Scan for the cell matching the given text and deliver its (X, Y) coordinate at center. 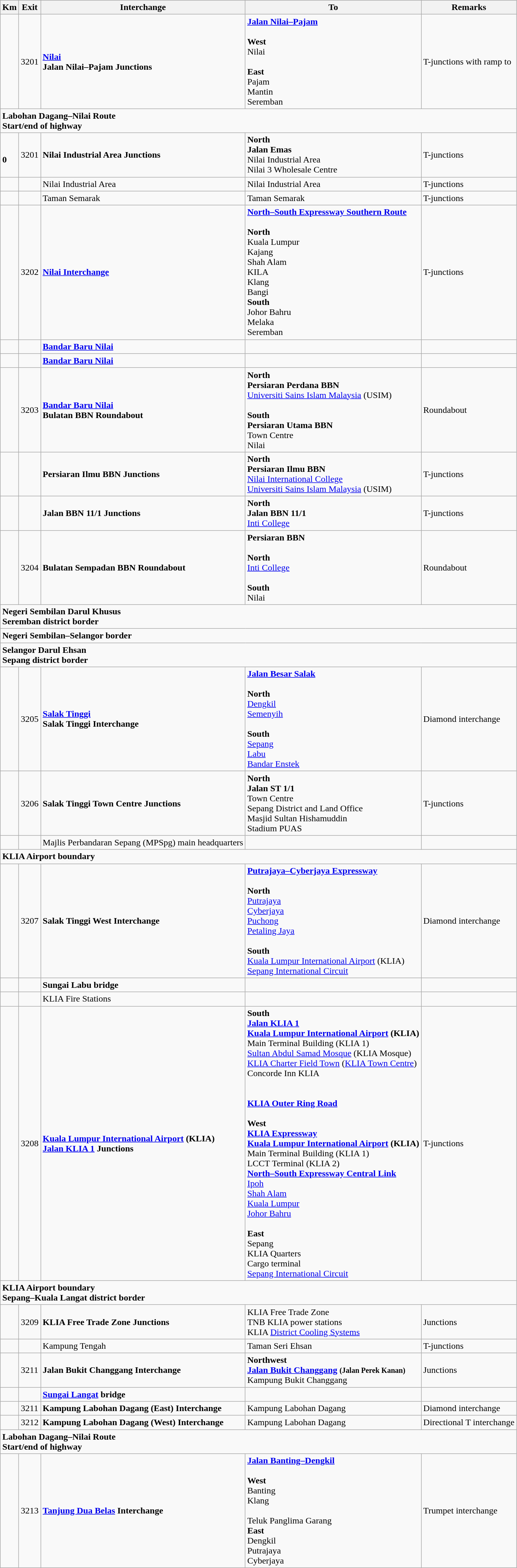
Negeri Sembilan–Selangor border (258, 636)
Trumpet interchange (469, 1511)
3205 (30, 719)
Bandar Baru NilaiBulatan BBN Roundabout (143, 410)
3213 (30, 1511)
3203 (30, 410)
Taman Seri Ehsan (333, 1346)
Tanjung Dua Belas Interchange (143, 1511)
To (333, 7)
3202 (30, 272)
Kampung Tengah (143, 1346)
Kampung Labohan Dagang (East) Interchange (143, 1408)
3204 (30, 568)
KLIA Free Trade Zone Junctions (143, 1322)
Jalan Bukit Changgang Interchange (143, 1370)
Jalan Banting–DengkilWest Banting KlangTeluk Panglima GarangEast Dengkil Putrajaya Cyberjaya (333, 1511)
NorthPersiaran Ilmu BBNNilai International College Universiti Sains Islam Malaysia (USIM) (333, 474)
Salak Tinggi Town Centre Junctions (143, 803)
T-junctions with ramp to (469, 62)
Salak Tinggi West Interchange (143, 921)
Directional T interchange (469, 1423)
Remarks (469, 7)
Jalan Nilai–PajamWest NilaiEast Pajam Mantin Seremban (333, 62)
Exit (30, 7)
NorthPersiaran Perdana BBNUniversiti Sains Islam Malaysia (USIM) South Persiaran Utama BBNTown CentreNilai (333, 410)
North–South Expressway Southern RouteNorthKuala LumpurKajangShah AlamKILAKlangBangiSouth Johor BahruMelakaSeremban (333, 272)
NilaiJalan Nilai–Pajam Junctions (143, 62)
3208 (30, 1143)
Nilai Industrial Area Junctions (143, 155)
3207 (30, 921)
KLIA Free Trade ZoneTNB KLIA power stationsKLIA District Cooling Systems (333, 1322)
Sungai Langat bridge (143, 1394)
Persiaran Ilmu BBN Junctions (143, 474)
NorthJalan ST 1/1Town CentreSepang District and Land OfficeMasjid Sultan HishamuddinStadium PUAS (333, 803)
Negeri Sembilan Darul KhususSeremban district border (258, 617)
NorthJalan BBN 11/1Inti College (333, 513)
Majlis Perbandaran Sepang (MPSpg) main headquarters (143, 842)
3209 (30, 1322)
Kampung Labohan Dagang (West) Interchange (143, 1423)
0 (10, 155)
KLIA Airport boundarySepang–Kuala Langat district border (258, 1292)
KLIA Airport boundary (258, 857)
Persiaran BBNNorthInti College SouthNilai (333, 568)
Sungai Labu bridge (143, 985)
Jalan BBN 11/1 Junctions (143, 513)
Northwest Jalan Bukit Changgang (Jalan Perek Kanan)Kampung Bukit Changgang (333, 1370)
Km (10, 7)
Nilai Interchange (143, 272)
KLIA Fire Stations (143, 999)
Selangor Darul EhsanSepang district border (258, 655)
3212 (30, 1423)
Kuala Lumpur International Airport (KLIA) Jalan KLIA 1 Junctions (143, 1143)
Bulatan Sempadan BBN Roundabout (143, 568)
Interchange (143, 7)
Jalan Besar SalakNorthDengkilSemenyihSouthSepangLabuBandar Enstek (333, 719)
Salak TinggiSalak Tinggi Interchange (143, 719)
NorthJalan EmasNilai Industrial AreaNilai 3 Wholesale Centre (333, 155)
3206 (30, 803)
